For the text-containing cell, return its midpoint in [x, y] coordinate format. 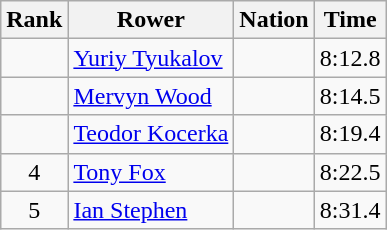
8:22.5 [350, 172]
Yuriy Tyukalov [151, 58]
5 [34, 210]
Teodor Kocerka [151, 134]
8:31.4 [350, 210]
8:14.5 [350, 96]
8:19.4 [350, 134]
Rank [34, 20]
8:12.8 [350, 58]
Rower [151, 20]
Time [350, 20]
Tony Fox [151, 172]
Mervyn Wood [151, 96]
4 [34, 172]
Nation [274, 20]
Ian Stephen [151, 210]
